Capture the cell that displays the provided text and extract its [X, Y] central coordinate. 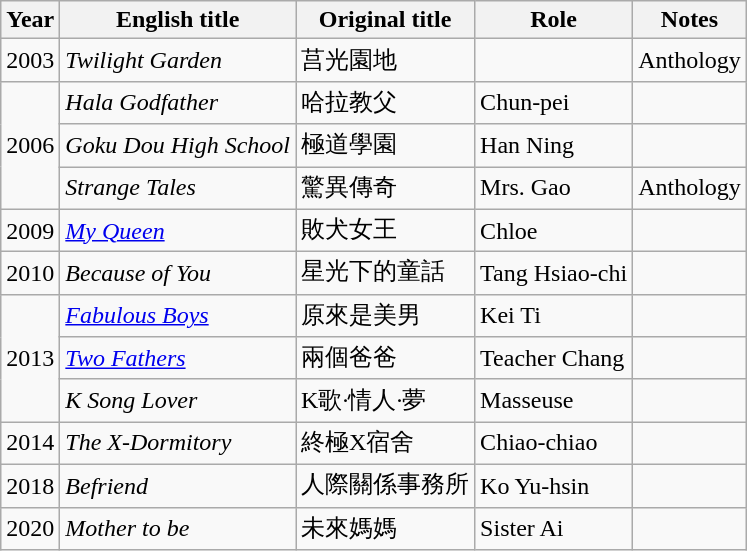
Fabulous Boys [178, 316]
Year [30, 20]
原來是美男 [386, 316]
Chun-pei [554, 102]
Kei Ti [554, 316]
2003 [30, 60]
My Queen [178, 230]
2010 [30, 274]
Teacher Chang [554, 358]
Han Ning [554, 146]
未來媽媽 [386, 528]
Ko Yu-hsin [554, 486]
莒光園地 [386, 60]
驚異傳奇 [386, 188]
敗犬女王 [386, 230]
Tang Hsiao-chi [554, 274]
2013 [30, 358]
The X-Dormitory [178, 444]
K Song Lover [178, 400]
星光下的童話 [386, 274]
2009 [30, 230]
極道學園 [386, 146]
Strange Tales [178, 188]
2020 [30, 528]
Two Fathers [178, 358]
English title [178, 20]
Hala Godfather [178, 102]
Sister Ai [554, 528]
Mrs. Gao [554, 188]
Befriend [178, 486]
Twilight Garden [178, 60]
Notes [690, 20]
Because of You [178, 274]
Original title [386, 20]
人際關係事務所 [386, 486]
Chiao-chiao [554, 444]
Mother to be [178, 528]
Role [554, 20]
終極X宿舍 [386, 444]
2018 [30, 486]
K歌·情人·夢 [386, 400]
哈拉教父 [386, 102]
Goku Dou High School [178, 146]
2014 [30, 444]
Masseuse [554, 400]
2006 [30, 145]
Chloe [554, 230]
兩個爸爸 [386, 358]
